Search for the cell housing the specified text and yield its (X, Y) center coordinate. 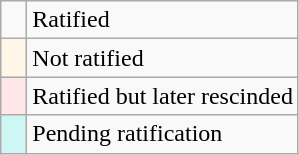
Ratified but later rescinded (163, 96)
Ratified (163, 20)
Not ratified (163, 58)
Pending ratification (163, 134)
